Extract the [X, Y] coordinate from the center of the cell holding the provided text.  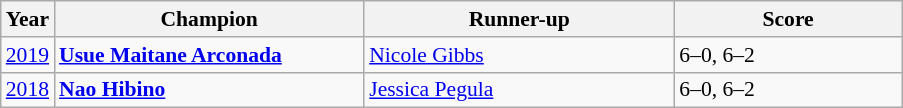
Score [788, 19]
2018 [28, 90]
2019 [28, 55]
Nao Hibino [209, 90]
Jessica Pegula [519, 90]
Champion [209, 19]
Nicole Gibbs [519, 55]
Runner-up [519, 19]
Year [28, 19]
Usue Maitane Arconada [209, 55]
